Provide the [X, Y] coordinate of the cell's center where the given text is located.  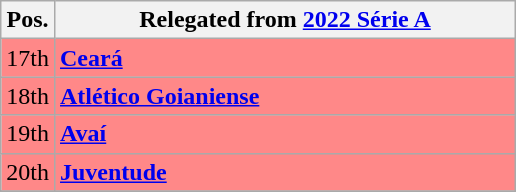
Juventude [284, 172]
Avaí [284, 134]
Pos. [28, 20]
19th [28, 134]
17th [28, 58]
Atlético Goianiense [284, 96]
18th [28, 96]
20th [28, 172]
Ceará [284, 58]
Relegated from 2022 Série A [284, 20]
